Find where the given text appears and provide that cell's center as (x, y) coordinate. 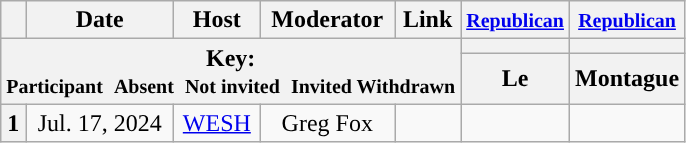
Key: Participant Absent Not invited Invited Withdrawn (231, 72)
Date (100, 20)
Link (427, 20)
Jul. 17, 2024 (100, 123)
Moderator (327, 20)
Montague (628, 78)
Greg Fox (327, 123)
1 (14, 123)
Host (217, 20)
Le (516, 78)
WESH (217, 123)
